Locate the cell with the specified text and output its [X, Y] center coordinate. 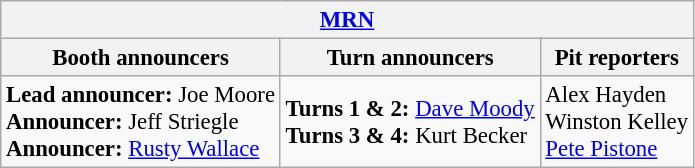
Pit reporters [616, 58]
Alex HaydenWinston KelleyPete Pistone [616, 122]
Booth announcers [141, 58]
Turn announcers [410, 58]
Lead announcer: Joe MooreAnnouncer: Jeff StriegleAnnouncer: Rusty Wallace [141, 122]
MRN [348, 20]
Turns 1 & 2: Dave MoodyTurns 3 & 4: Kurt Becker [410, 122]
